Search for the cell housing the specified text and yield its [X, Y] center coordinate. 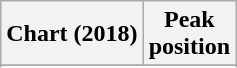
Chart (2018) [72, 34]
Peakposition [189, 34]
